Capture the cell that displays the provided text and extract its (x, y) central coordinate. 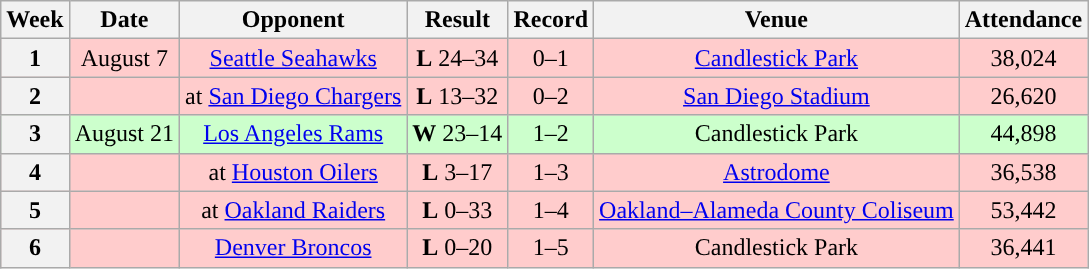
Astrodome (777, 172)
6 (35, 248)
L 0–33 (458, 210)
3 (35, 134)
L 3–17 (458, 172)
Attendance (1023, 20)
26,620 (1023, 96)
Date (124, 20)
at Houston Oilers (294, 172)
Denver Broncos (294, 248)
1–3 (551, 172)
Los Angeles Rams (294, 134)
August 21 (124, 134)
L 24–34 (458, 58)
53,442 (1023, 210)
38,024 (1023, 58)
5 (35, 210)
1–4 (551, 210)
36,538 (1023, 172)
August 7 (124, 58)
Seattle Seahawks (294, 58)
Opponent (294, 20)
Record (551, 20)
36,441 (1023, 248)
0–2 (551, 96)
1–5 (551, 248)
at Oakland Raiders (294, 210)
W 23–14 (458, 134)
L 0–20 (458, 248)
Venue (777, 20)
L 13–32 (458, 96)
San Diego Stadium (777, 96)
0–1 (551, 58)
Oakland–Alameda County Coliseum (777, 210)
at San Diego Chargers (294, 96)
Result (458, 20)
Week (35, 20)
1–2 (551, 134)
2 (35, 96)
4 (35, 172)
1 (35, 58)
44,898 (1023, 134)
